Search for the cell housing the specified text and yield its (x, y) center coordinate. 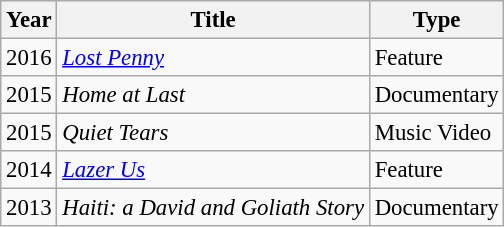
Music Video (436, 133)
2014 (29, 170)
Title (213, 20)
Haiti: a David and Goliath Story (213, 208)
Home at Last (213, 95)
2013 (29, 208)
2016 (29, 58)
Lazer Us (213, 170)
Lost Penny (213, 58)
Year (29, 20)
Type (436, 20)
Quiet Tears (213, 133)
